Determine the [X, Y] coordinate at the center of the cell enclosing the given text.  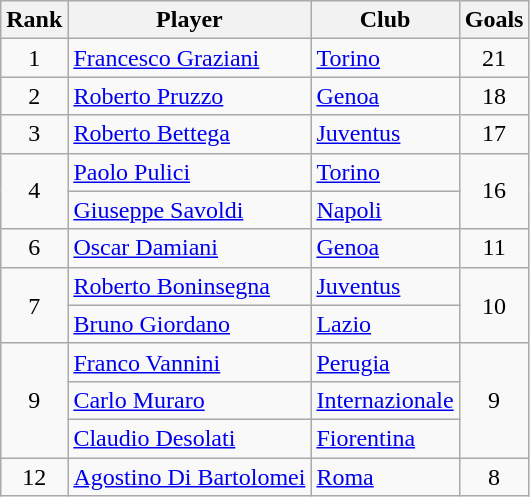
21 [494, 58]
Oscar Damiani [190, 248]
18 [494, 96]
8 [494, 477]
16 [494, 191]
Perugia [385, 362]
4 [34, 191]
Bruno Giordano [190, 324]
Roberto Pruzzo [190, 96]
Carlo Muraro [190, 400]
Fiorentina [385, 438]
1 [34, 58]
Club [385, 20]
Giuseppe Savoldi [190, 210]
Francesco Graziani [190, 58]
Claudio Desolati [190, 438]
Rank [34, 20]
Roma [385, 477]
Lazio [385, 324]
10 [494, 305]
Goals [494, 20]
Internazionale [385, 400]
Roberto Boninsegna [190, 286]
17 [494, 134]
Napoli [385, 210]
11 [494, 248]
2 [34, 96]
3 [34, 134]
Paolo Pulici [190, 172]
Agostino Di Bartolomei [190, 477]
12 [34, 477]
6 [34, 248]
Franco Vannini [190, 362]
Player [190, 20]
Roberto Bettega [190, 134]
7 [34, 305]
